Determine the (x, y) coordinate at the center of the cell enclosing the given text.  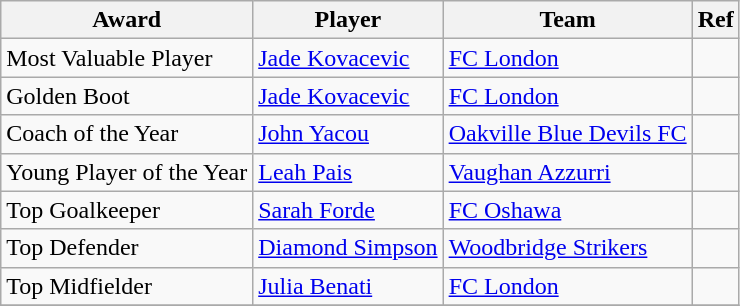
Leah Pais (348, 172)
Young Player of the Year (127, 172)
John Yacou (348, 134)
Top Goalkeeper (127, 210)
Golden Boot (127, 96)
Sarah Forde (348, 210)
Ref (716, 20)
Award (127, 20)
Top Defender (127, 248)
Julia Benati (348, 286)
Top Midfielder (127, 286)
Most Valuable Player (127, 58)
Diamond Simpson (348, 248)
Vaughan Azzurri (568, 172)
Coach of the Year (127, 134)
Oakville Blue Devils FC (568, 134)
Team (568, 20)
Player (348, 20)
FC Oshawa (568, 210)
Woodbridge Strikers (568, 248)
